Pinpoint the cell where the given text exists, returning its (X, Y) midpoint coordinate. 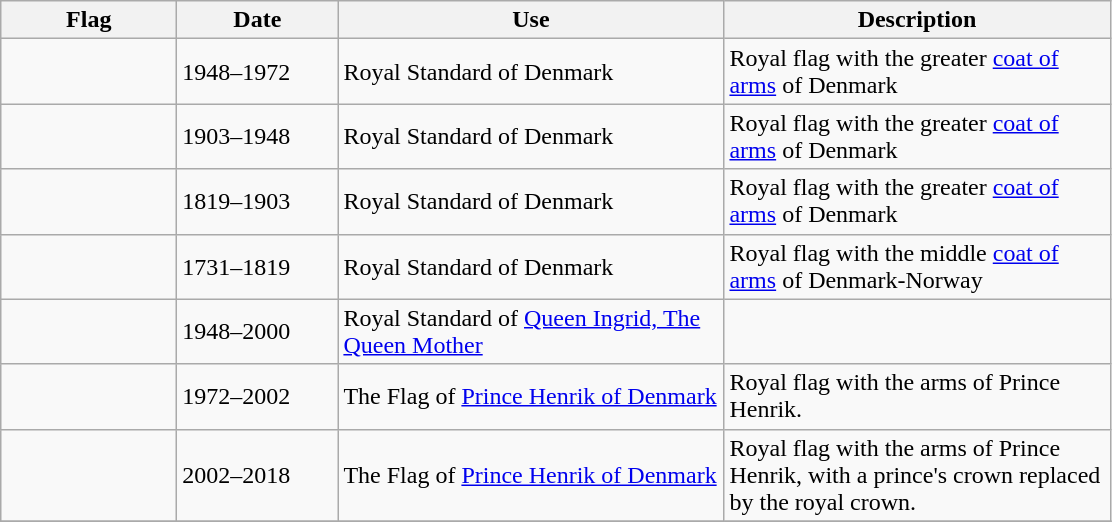
Royal flag with the arms of Prince Henrik, with a prince's crown replaced by the royal crown. (917, 475)
Royal Standard of Queen Ingrid, The Queen Mother (531, 332)
1948–1972 (258, 72)
1948–2000 (258, 332)
1731–1819 (258, 266)
Date (258, 20)
Royal flag with the middle coat of arms of Denmark-Norway (917, 266)
Description (917, 20)
1972–2002 (258, 396)
2002–2018 (258, 475)
Flag (89, 20)
1903–1948 (258, 136)
1819–1903 (258, 202)
Use (531, 20)
Royal flag with the arms of Prince Henrik. (917, 396)
